Detect which cell encompasses the target text, then output its [X, Y] center coordinate. 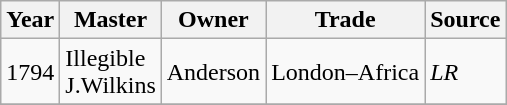
Anderson [213, 72]
Trade [346, 20]
Master [110, 20]
Year [30, 20]
IllegibleJ.Wilkins [110, 72]
Owner [213, 20]
LR [466, 72]
1794 [30, 72]
London–Africa [346, 72]
Source [466, 20]
